Detect which cell encompasses the target text, then output its (X, Y) center coordinate. 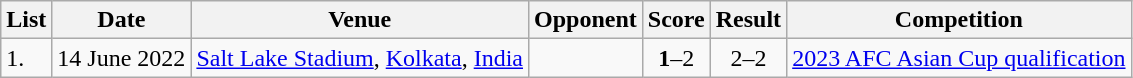
Score (676, 20)
1–2 (676, 58)
Date (122, 20)
Salt Lake Stadium, Kolkata, India (360, 58)
1. (26, 58)
List (26, 20)
2–2 (748, 58)
2023 AFC Asian Cup qualification (959, 58)
14 June 2022 (122, 58)
Result (748, 20)
Competition (959, 20)
Opponent (586, 20)
Venue (360, 20)
